Capture the cell that displays the provided text and extract its [x, y] central coordinate. 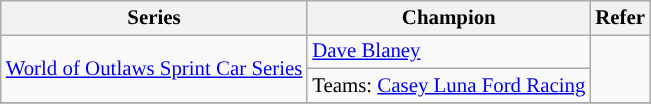
Teams: Casey Luna Ford Racing [448, 85]
Dave Blaney [448, 51]
Refer [620, 18]
World of Outlaws Sprint Car Series [154, 68]
Champion [448, 18]
Series [154, 18]
